Pinpoint the cell where the given text exists, returning its [X, Y] midpoint coordinate. 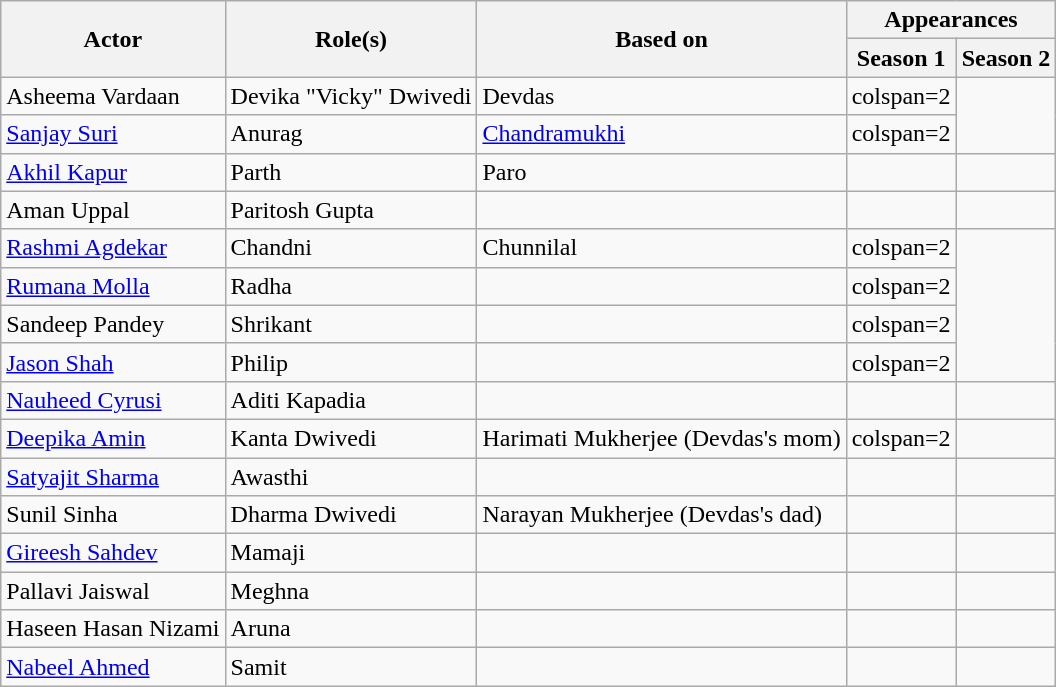
Aruna [351, 629]
Satyajit Sharma [113, 477]
Rumana Molla [113, 286]
Harimati Mukherjee (Devdas's mom) [662, 438]
Appearances [951, 20]
Sandeep Pandey [113, 324]
Paro [662, 172]
Season 2 [1006, 58]
Devdas [662, 96]
Mamaji [351, 553]
Jason Shah [113, 362]
Aditi Kapadia [351, 400]
Narayan Mukherjee (Devdas's dad) [662, 515]
Season 1 [901, 58]
Deepika Amin [113, 438]
Kanta Dwivedi [351, 438]
Chandni [351, 248]
Samit [351, 667]
Awasthi [351, 477]
Devika "Vicky" Dwivedi [351, 96]
Meghna [351, 591]
Role(s) [351, 39]
Nauheed Cyrusi [113, 400]
Nabeel Ahmed [113, 667]
Gireesh Sahdev [113, 553]
Dharma Dwivedi [351, 515]
Akhil Kapur [113, 172]
Asheema Vardaan [113, 96]
Actor [113, 39]
Anurag [351, 134]
Philip [351, 362]
Sunil Sinha [113, 515]
Chandramukhi [662, 134]
Aman Uppal [113, 210]
Based on [662, 39]
Rashmi Agdekar [113, 248]
Radha [351, 286]
Haseen Hasan Nizami [113, 629]
Chunnilal [662, 248]
Sanjay Suri [113, 134]
Paritosh Gupta [351, 210]
Pallavi Jaiswal [113, 591]
Shrikant [351, 324]
Parth [351, 172]
